Provide the (x, y) coordinate of the cell's center where the given text is located.  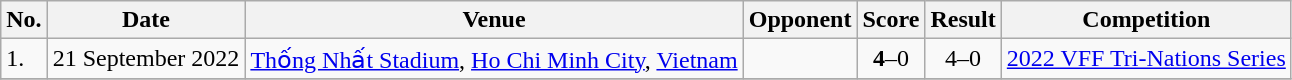
Venue (494, 20)
1. (24, 59)
Date (146, 20)
Competition (1146, 20)
Thống Nhất Stadium, Ho Chi Minh City, Vietnam (494, 59)
Score (891, 20)
2022 VFF Tri-Nations Series (1146, 59)
Opponent (800, 20)
21 September 2022 (146, 59)
No. (24, 20)
Result (963, 20)
